Find where the given text appears and provide that cell's center as (x, y) coordinate. 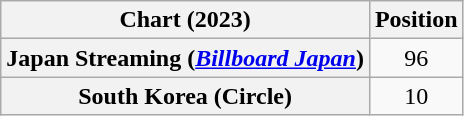
10 (416, 96)
Position (416, 20)
South Korea (Circle) (186, 96)
Chart (2023) (186, 20)
96 (416, 58)
Japan Streaming (Billboard Japan) (186, 58)
